Scan for the cell matching the given text and deliver its (X, Y) coordinate at center. 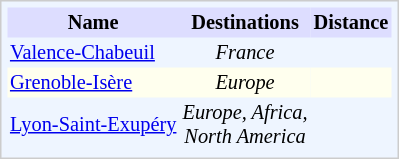
Destinations (244, 23)
Name (93, 23)
France (244, 53)
Distance (352, 23)
Grenoble-Isère (93, 83)
Lyon-Saint-Exupéry (93, 125)
Valence-Chabeuil (93, 53)
Europe (244, 83)
Europe, Africa, North America (244, 125)
